Return [X, Y] of the center of cell containing provided text 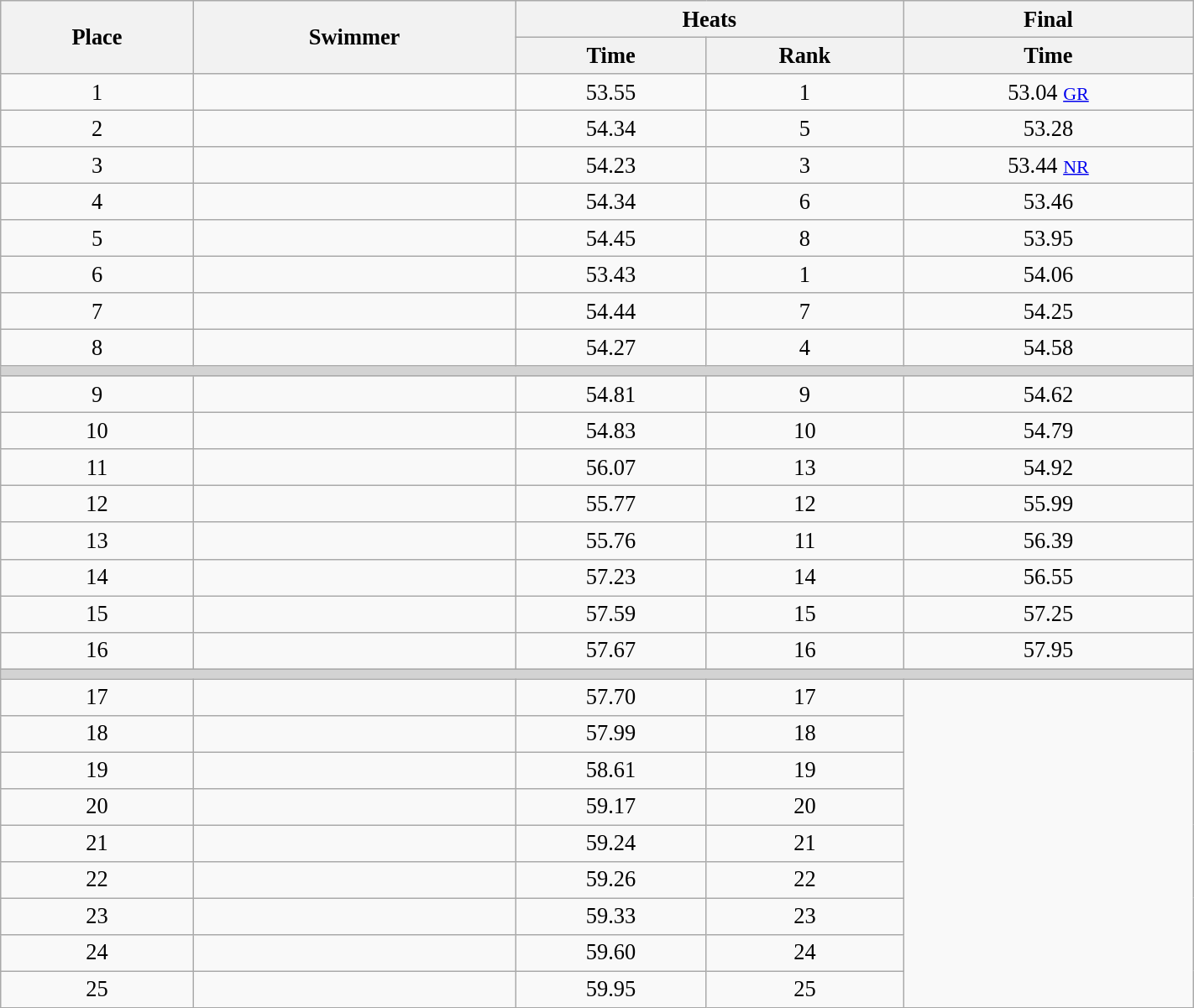
54.27 [611, 347]
55.99 [1049, 504]
54.23 [611, 165]
Heats [710, 18]
57.99 [611, 734]
54.92 [1049, 467]
59.60 [611, 953]
Rank [804, 55]
57.59 [611, 614]
54.25 [1049, 311]
54.06 [1049, 274]
53.95 [1049, 238]
Final [1049, 18]
53.43 [611, 274]
54.44 [611, 311]
55.77 [611, 504]
54.81 [611, 394]
57.67 [611, 650]
Place [97, 37]
57.70 [611, 697]
59.17 [611, 807]
59.26 [611, 880]
57.25 [1049, 614]
53.28 [1049, 128]
54.58 [1049, 347]
59.24 [611, 843]
53.44 NR [1049, 165]
57.23 [611, 577]
58.61 [611, 770]
54.83 [611, 431]
53.04 GR [1049, 91]
56.39 [1049, 541]
53.55 [611, 91]
55.76 [611, 541]
59.33 [611, 917]
2 [97, 128]
54.45 [611, 238]
54.62 [1049, 394]
Swimmer [354, 37]
57.95 [1049, 650]
56.55 [1049, 577]
56.07 [611, 467]
54.79 [1049, 431]
53.46 [1049, 201]
59.95 [611, 990]
